From the cell containing the given text, extract its center point as [X, Y] coordinate. 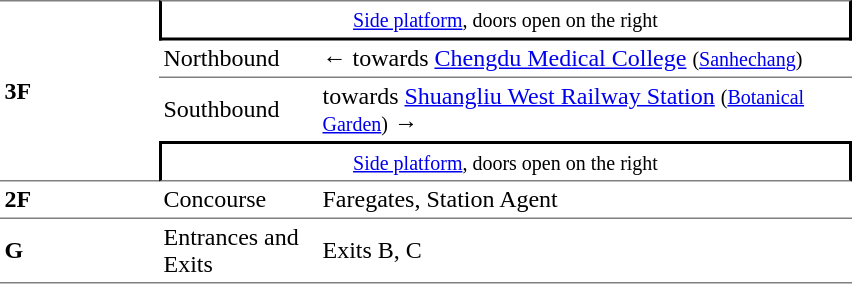
Southbound [238, 110]
3F [80, 91]
Faregates, Station Agent [585, 201]
2F [80, 201]
Northbound [238, 59]
Entrances and Exits [238, 251]
Exits B, C [585, 251]
G [80, 251]
Concourse [238, 201]
towards Shuangliu West Railway Station (Botanical Garden) → [585, 110]
← towards Chengdu Medical College (Sanhechang) [585, 59]
